Output the (X, Y) coordinate of the center of the cell containing the given text.  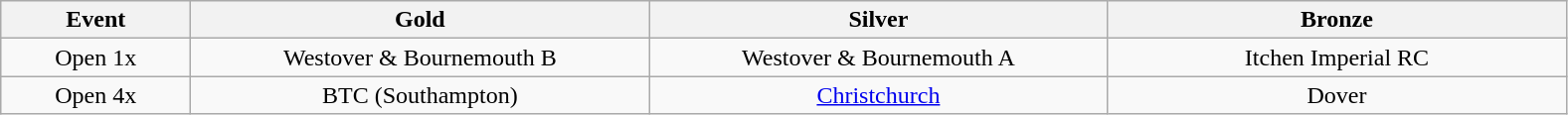
BTC (Southampton) (420, 95)
Itchen Imperial RC (1336, 57)
Dover (1336, 95)
Westover & Bournemouth B (420, 57)
Open 1x (95, 57)
Gold (420, 20)
Christchurch (879, 95)
Event (95, 20)
Bronze (1336, 20)
Westover & Bournemouth A (879, 57)
Silver (879, 20)
Open 4x (95, 95)
